Return the [x, y] coordinate for the center point of the cell that contains the specified text.  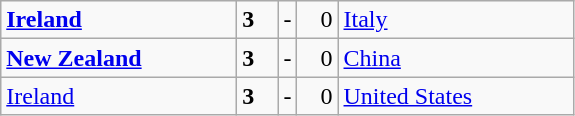
New Zealand [119, 58]
China [456, 58]
Italy [456, 20]
United States [456, 96]
